Locate the cell with the specified text and output its [X, Y] center coordinate. 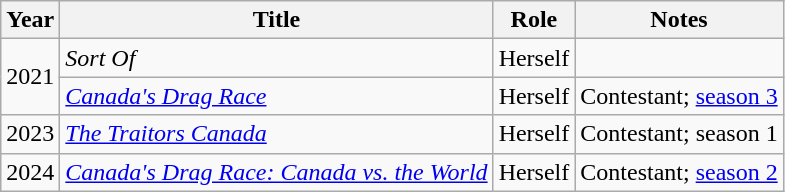
Contestant; season 1 [679, 134]
Role [534, 20]
2021 [30, 77]
Notes [679, 20]
Contestant; season 2 [679, 172]
The Traitors Canada [276, 134]
Year [30, 20]
Canada's Drag Race [276, 96]
Title [276, 20]
Contestant; season 3 [679, 96]
Sort Of [276, 58]
2024 [30, 172]
2023 [30, 134]
Canada's Drag Race: Canada vs. the World [276, 172]
